Scan for the cell matching the given text and deliver its [x, y] coordinate at center. 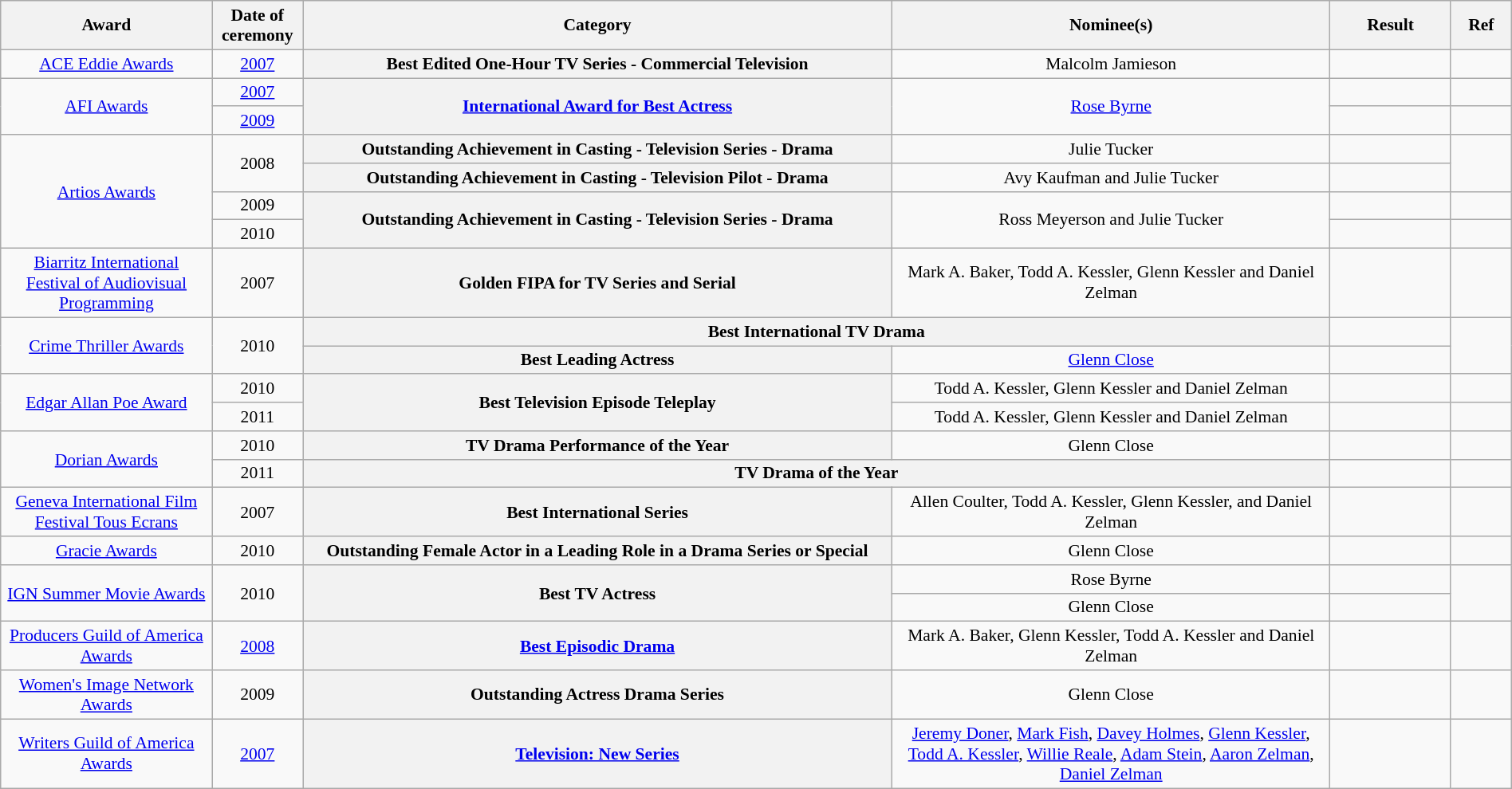
International Award for Best Actress [598, 107]
Best Episodic Drama [598, 646]
Edgar Allan Poe Award [107, 403]
Dorian Awards [107, 459]
Outstanding Female Actor in a Leading Role in a Drama Series or Special [598, 551]
Best Edited One-Hour TV Series - Commercial Television [598, 64]
Malcolm Jamieson [1110, 64]
Mark A. Baker, Glenn Kessler, Todd A. Kessler and Daniel Zelman [1110, 646]
Best International TV Drama [817, 332]
Award [107, 26]
Outstanding Actress Drama Series [598, 695]
Best TV Actress [598, 593]
TV Drama Performance of the Year [598, 446]
Best Leading Actress [598, 360]
Jeremy Doner, Mark Fish, Davey Holmes, Glenn Kessler, Todd A. Kessler, Willie Reale, Adam Stein, Aaron Zelman, Daniel Zelman [1110, 754]
Best International Series [598, 512]
TV Drama of the Year [817, 473]
Gracie Awards [107, 551]
Category [598, 26]
Outstanding Achievement in Casting - Television Pilot - Drama [598, 178]
Ref [1481, 26]
Golden FIPA for TV Series and Serial [598, 284]
IGN Summer Movie Awards [107, 593]
Ross Meyerson and Julie Tucker [1110, 220]
Nominee(s) [1110, 26]
AFI Awards [107, 107]
Avy Kaufman and Julie Tucker [1110, 178]
Women's Image Network Awards [107, 695]
Best Television Episode Teleplay [598, 403]
Julie Tucker [1110, 149]
Allen Coulter, Todd A. Kessler, Glenn Kessler, and Daniel Zelman [1110, 512]
Date of ceremony [258, 26]
Result [1391, 26]
Producers Guild of America Awards [107, 646]
Geneva International Film Festival Tous Ecrans [107, 512]
Writers Guild of America Awards [107, 754]
Biarritz International Festival of Audiovisual Programming [107, 284]
ACE Eddie Awards [107, 64]
Television: New Series [598, 754]
Artios Awards [107, 191]
Crime Thriller Awards [107, 346]
Mark A. Baker, Todd A. Kessler, Glenn Kessler and Daniel Zelman [1110, 284]
